Return the [x, y] coordinate for the center point of the cell that contains the specified text.  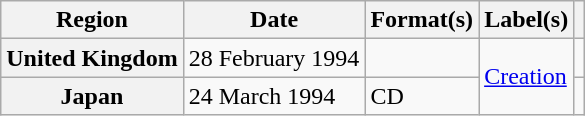
28 February 1994 [274, 58]
CD [422, 96]
Creation [526, 77]
Label(s) [526, 20]
Region [92, 20]
Date [274, 20]
United Kingdom [92, 58]
24 March 1994 [274, 96]
Japan [92, 96]
Format(s) [422, 20]
